Identify which cell holds the provided text, then report its [x, y] central coordinate. 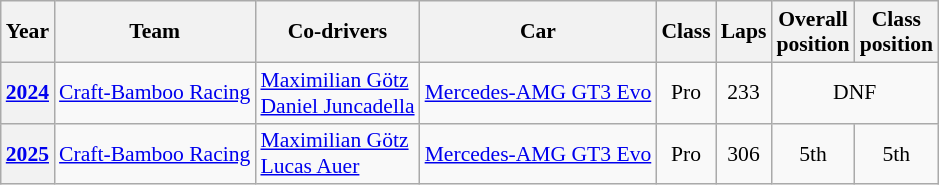
Laps [744, 32]
Year [28, 32]
2025 [28, 154]
233 [744, 92]
Maximilian Götz Daniel Juncadella [337, 92]
2024 [28, 92]
Class [686, 32]
Maximilian Götz Lucas Auer [337, 154]
Classposition [896, 32]
306 [744, 154]
Car [538, 32]
Overallposition [812, 32]
Co-drivers [337, 32]
Team [154, 32]
DNF [854, 92]
